Detect which cell encompasses the target text, then output its [X, Y] center coordinate. 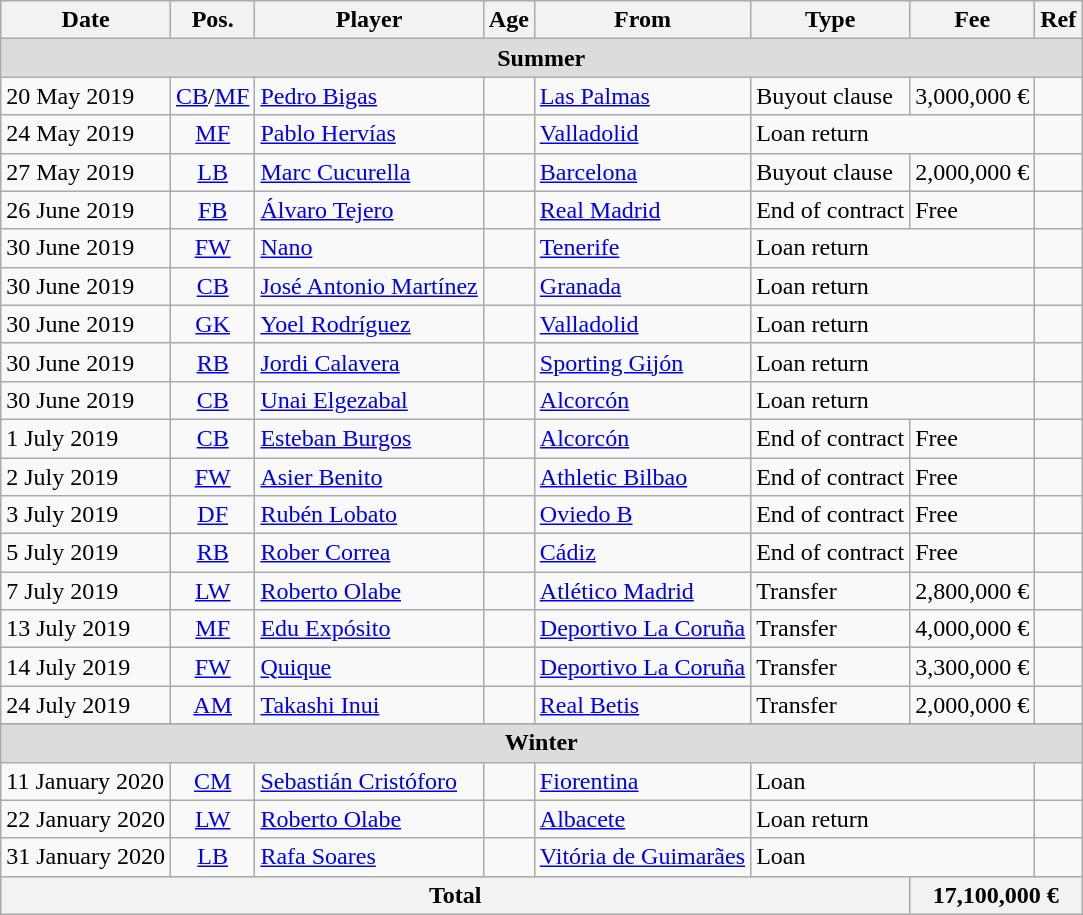
Asier Benito [369, 477]
3,300,000 € [972, 667]
26 June 2019 [86, 210]
Total [456, 895]
2 July 2019 [86, 477]
GK [212, 324]
7 July 2019 [86, 591]
Esteban Burgos [369, 438]
Sebastián Cristóforo [369, 781]
17,100,000 € [996, 895]
Summer [542, 58]
José Antonio Martínez [369, 286]
Nano [369, 248]
13 July 2019 [86, 629]
31 January 2020 [86, 857]
14 July 2019 [86, 667]
DF [212, 515]
Winter [542, 743]
24 May 2019 [86, 134]
24 July 2019 [86, 705]
Vitória de Guimarães [642, 857]
Granada [642, 286]
Quique [369, 667]
Pos. [212, 20]
Unai Elgezabal [369, 400]
Fee [972, 20]
Fiorentina [642, 781]
Edu Expósito [369, 629]
20 May 2019 [86, 96]
27 May 2019 [86, 172]
CB/MF [212, 96]
Date [86, 20]
1 July 2019 [86, 438]
Cádiz [642, 553]
22 January 2020 [86, 819]
2,800,000 € [972, 591]
Pedro Bigas [369, 96]
Ref [1058, 20]
5 July 2019 [86, 553]
11 January 2020 [86, 781]
3,000,000 € [972, 96]
FB [212, 210]
Athletic Bilbao [642, 477]
Atlético Madrid [642, 591]
From [642, 20]
Takashi Inui [369, 705]
Jordi Calavera [369, 362]
Player [369, 20]
Rubén Lobato [369, 515]
AM [212, 705]
Las Palmas [642, 96]
Pablo Hervías [369, 134]
3 July 2019 [86, 515]
Real Betis [642, 705]
Real Madrid [642, 210]
Sporting Gijón [642, 362]
Age [508, 20]
Type [830, 20]
CM [212, 781]
Marc Cucurella [369, 172]
Tenerife [642, 248]
Rober Correa [369, 553]
4,000,000 € [972, 629]
Barcelona [642, 172]
Albacete [642, 819]
Oviedo B [642, 515]
Yoel Rodríguez [369, 324]
Rafa Soares [369, 857]
Álvaro Tejero [369, 210]
